Capture the cell that displays the provided text and extract its [X, Y] central coordinate. 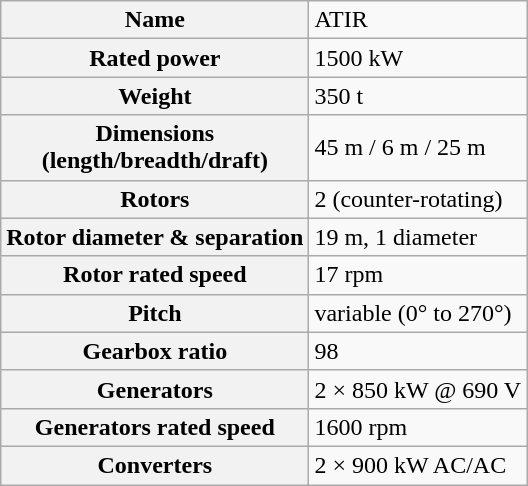
17 rpm [418, 275]
variable (0° to 270°) [418, 313]
Rotor rated speed [155, 275]
19 m, 1 diameter [418, 237]
350 t [418, 96]
Pitch [155, 313]
45 m / 6 m / 25 m [418, 148]
1600 rpm [418, 427]
Dimensions(length/breadth/draft) [155, 148]
Converters [155, 465]
Rotors [155, 199]
Rated power [155, 58]
Generators [155, 389]
Rotor diameter & separation [155, 237]
Weight [155, 96]
Gearbox ratio [155, 351]
1500 kW [418, 58]
2 × 850 kW @ 690 V [418, 389]
98 [418, 351]
2 (counter-rotating) [418, 199]
2 × 900 kW AC/AC [418, 465]
Name [155, 20]
Generators rated speed [155, 427]
ATIR [418, 20]
